Identify which cell holds the provided text, then report its [x, y] central coordinate. 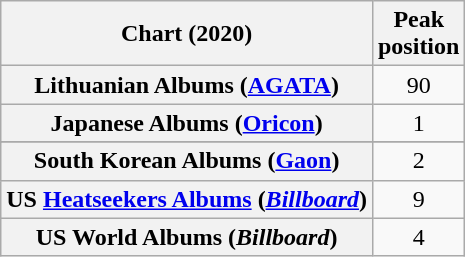
Lithuanian Albums (AGATA) [187, 85]
2 [418, 161]
90 [418, 85]
1 [418, 123]
9 [418, 199]
South Korean Albums (Gaon) [187, 161]
4 [418, 237]
US World Albums (Billboard) [187, 237]
US Heatseekers Albums (Billboard) [187, 199]
Peakposition [418, 34]
Chart (2020) [187, 34]
Japanese Albums (Oricon) [187, 123]
